Determine the [x, y] coordinate at the center of the cell enclosing the given text.  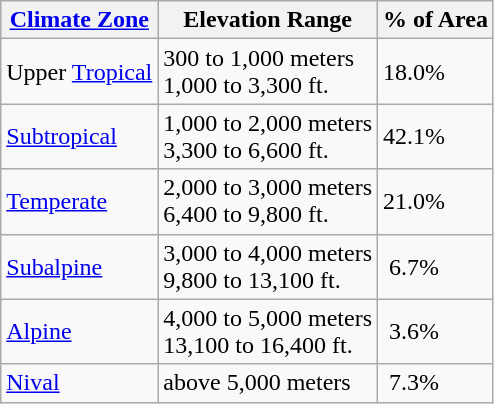
Climate Zone [80, 20]
above 5,000 meters [268, 383]
1,000 to 2,000 meters3,300 to 6,600 ft. [268, 136]
300 to 1,000 meters1,000 to 3,300 ft. [268, 72]
6.7% [436, 266]
7.3% [436, 383]
% of Area [436, 20]
Elevation Range [268, 20]
Nival [80, 383]
Subalpine [80, 266]
18.0% [436, 72]
3,000 to 4,000 meters9,800 to 13,100 ft. [268, 266]
3.6% [436, 332]
Temperate [80, 202]
Alpine [80, 332]
Upper Tropical [80, 72]
Subtropical [80, 136]
21.0% [436, 202]
2,000 to 3,000 meters6,400 to 9,800 ft. [268, 202]
42.1% [436, 136]
4,000 to 5,000 meters13,100 to 16,400 ft. [268, 332]
